Scan for the cell matching the given text and deliver its (X, Y) coordinate at center. 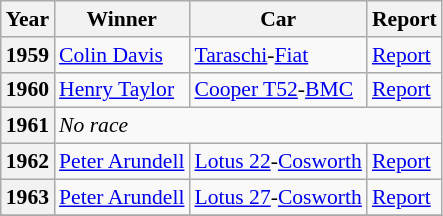
Car (278, 19)
1961 (28, 126)
Colin Davis (122, 55)
Cooper T52-BMC (278, 90)
Taraschi-Fiat (278, 55)
Year (28, 19)
1959 (28, 55)
1962 (28, 162)
1960 (28, 90)
Lotus 22-Cosworth (278, 162)
Lotus 27-Cosworth (278, 197)
Henry Taylor (122, 90)
1963 (28, 197)
No race (248, 126)
Winner (122, 19)
